Scan for the cell matching the given text and deliver its (X, Y) coordinate at center. 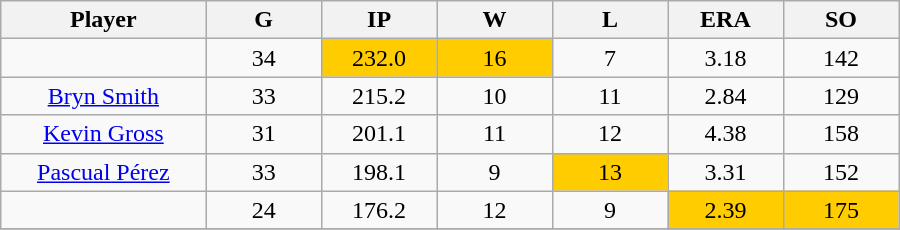
201.1 (378, 134)
Bryn Smith (104, 96)
34 (264, 58)
24 (264, 210)
L (610, 20)
Player (104, 20)
SO (841, 20)
232.0 (378, 58)
G (264, 20)
10 (494, 96)
Pascual Pérez (104, 172)
3.31 (726, 172)
W (494, 20)
4.38 (726, 134)
16 (494, 58)
175 (841, 210)
13 (610, 172)
215.2 (378, 96)
2.39 (726, 210)
129 (841, 96)
IP (378, 20)
152 (841, 172)
3.18 (726, 58)
31 (264, 134)
158 (841, 134)
7 (610, 58)
Kevin Gross (104, 134)
198.1 (378, 172)
176.2 (378, 210)
142 (841, 58)
ERA (726, 20)
2.84 (726, 96)
